Detect which cell encompasses the target text, then output its [X, Y] center coordinate. 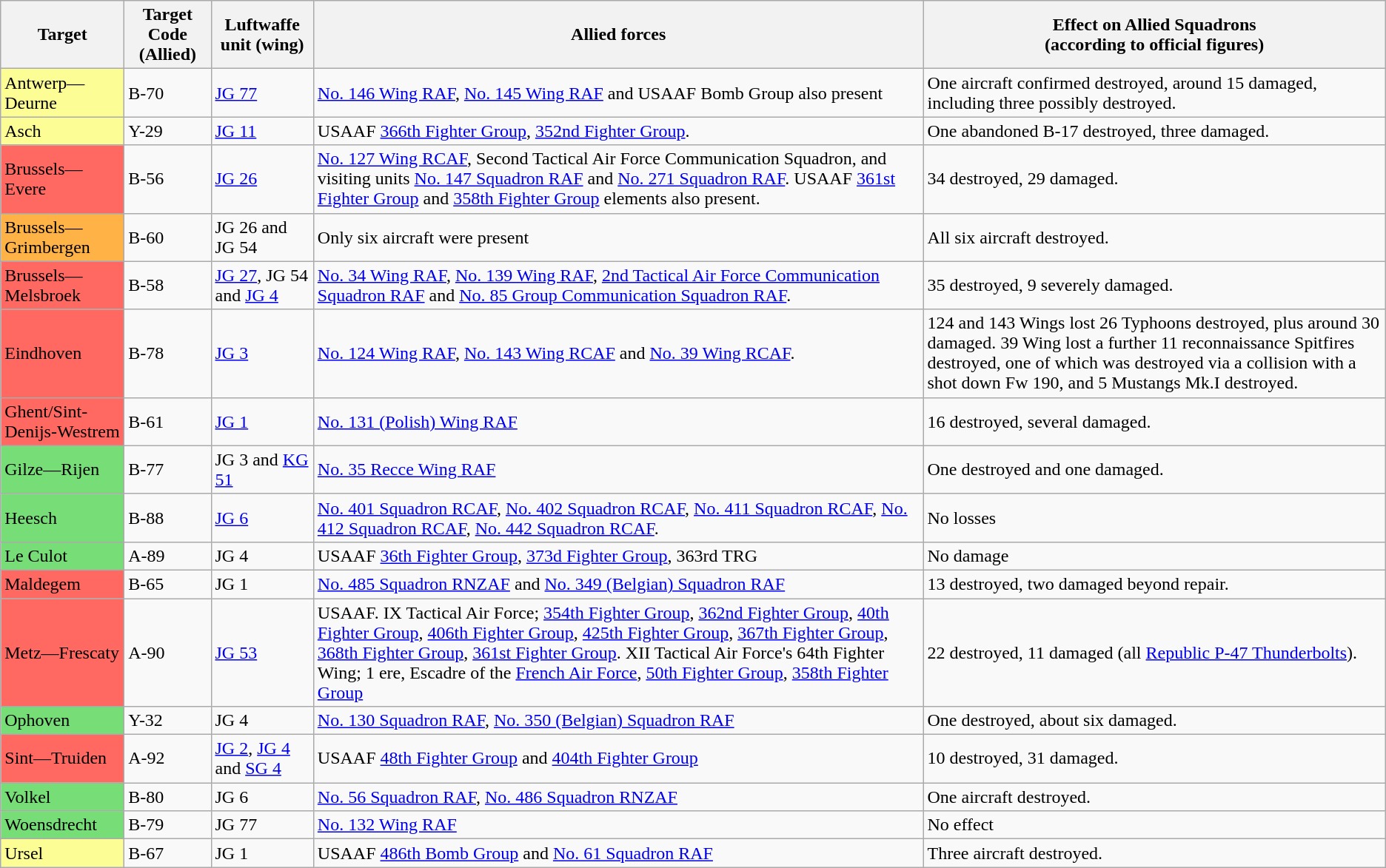
10 destroyed, 31 damaged. [1154, 759]
One destroyed and one damaged. [1154, 469]
Brussels—Evere [62, 179]
No. 124 Wing RAF, No. 143 Wing RCAF and No. 39 Wing RCAF. [618, 354]
No effect [1154, 825]
Only six aircraft were present [618, 237]
B-70 [167, 93]
USAAF 36th Fighter Group, 373d Fighter Group, 363rd TRG [618, 556]
Maldegem [62, 584]
B-80 [167, 797]
One aircraft destroyed. [1154, 797]
JG 26 and JG 54 [262, 237]
Effect on Allied Squadrons(according to official figures) [1154, 35]
One destroyed, about six damaged. [1154, 721]
One abandoned B-17 destroyed, three damaged. [1154, 131]
A-90 [167, 652]
No damage [1154, 556]
34 destroyed, 29 damaged. [1154, 179]
No. 56 Squadron RAF, No. 486 Squadron RNZAF [618, 797]
B-79 [167, 825]
A-92 [167, 759]
No losses [1154, 518]
One aircraft confirmed destroyed, around 15 damaged, including three possibly destroyed. [1154, 93]
USAAF 48th Fighter Group and 404th Fighter Group [618, 759]
Le Culot [62, 556]
B-65 [167, 584]
A-89 [167, 556]
JG 53 [262, 652]
No. 131 (Polish) Wing RAF [618, 422]
Y-32 [167, 721]
Brussels—Grimbergen [62, 237]
All six aircraft destroyed. [1154, 237]
USAAF 486th Bomb Group and No. 61 Squadron RAF [618, 853]
35 destroyed, 9 severely damaged. [1154, 286]
B-58 [167, 286]
Ursel [62, 853]
No. 35 Recce Wing RAF [618, 469]
Antwerp—Deurne [62, 93]
No. 401 Squadron RCAF, No. 402 Squadron RCAF, No. 411 Squadron RCAF, No. 412 Squadron RCAF, No. 442 Squadron RCAF. [618, 518]
Heesch [62, 518]
B-67 [167, 853]
Brussels—Melsbroek [62, 286]
Target [62, 35]
13 destroyed, two damaged beyond repair. [1154, 584]
JG 3 [262, 354]
No. 130 Squadron RAF, No. 350 (Belgian) Squadron RAF [618, 721]
Asch [62, 131]
Three aircraft destroyed. [1154, 853]
USAAF 366th Fighter Group, 352nd Fighter Group. [618, 131]
JG 26 [262, 179]
Gilze—Rijen [62, 469]
Woensdrecht [62, 825]
JG 11 [262, 131]
Luftwaffe unit (wing) [262, 35]
Target Code (Allied) [167, 35]
Ophoven [62, 721]
Ghent/Sint-Denijs-Westrem [62, 422]
No. 132 Wing RAF [618, 825]
JG 3 and KG 51 [262, 469]
JG 2, JG 4 and SG 4 [262, 759]
B-78 [167, 354]
B-61 [167, 422]
Metz—Frescaty [62, 652]
Allied forces [618, 35]
Eindhoven [62, 354]
B-60 [167, 237]
No. 485 Squadron RNZAF and No. 349 (Belgian) Squadron RAF [618, 584]
JG 27, JG 54 and JG 4 [262, 286]
22 destroyed, 11 damaged (all Republic P-47 Thunderbolts). [1154, 652]
Volkel [62, 797]
B-56 [167, 179]
No. 34 Wing RAF, No. 139 Wing RAF, 2nd Tactical Air Force Communication Squadron RAF and No. 85 Group Communication Squadron RAF. [618, 286]
B-88 [167, 518]
Sint—Truiden [62, 759]
No. 146 Wing RAF, No. 145 Wing RAF and USAAF Bomb Group also present [618, 93]
B-77 [167, 469]
Y-29 [167, 131]
16 destroyed, several damaged. [1154, 422]
